Identify which cell holds the provided text, then report its (x, y) central coordinate. 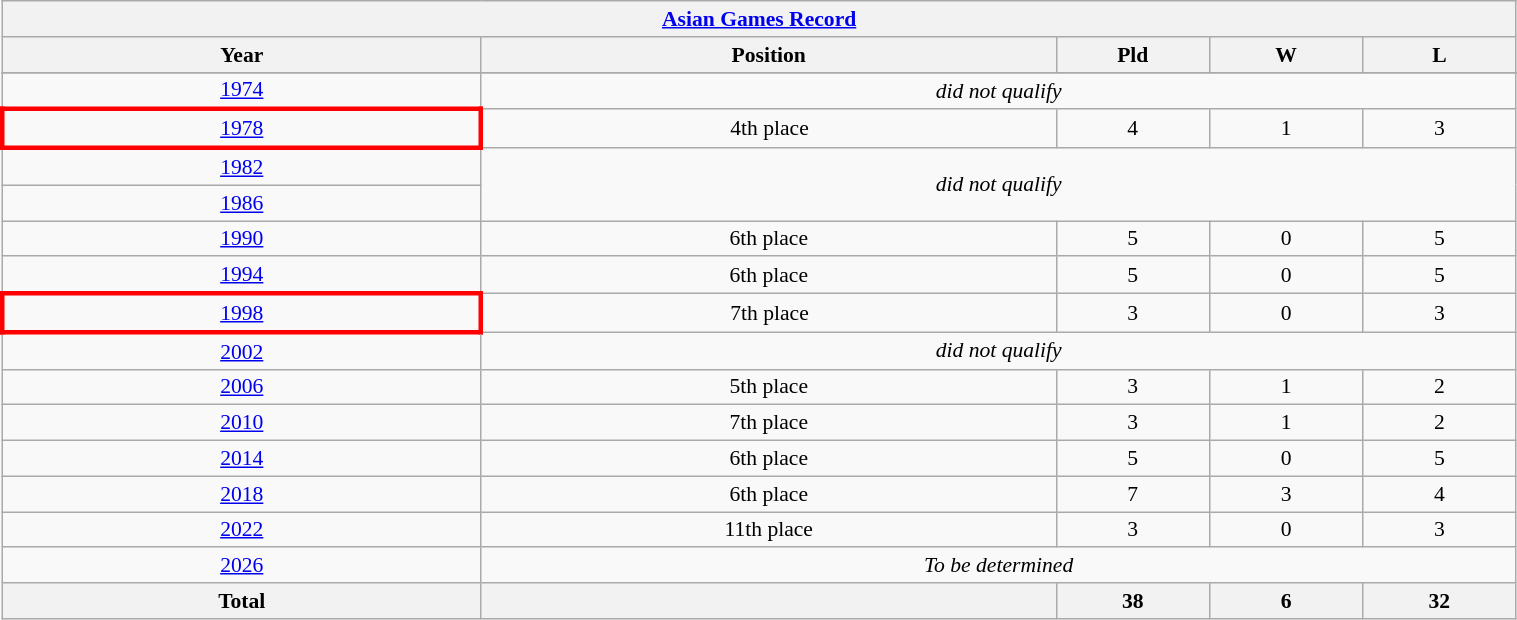
1982 (242, 166)
2010 (242, 423)
W (1286, 55)
1978 (242, 130)
38 (1132, 601)
1990 (242, 239)
1994 (242, 276)
2014 (242, 459)
Pld (1132, 55)
7 (1132, 494)
1986 (242, 203)
32 (1440, 601)
5th place (768, 387)
L (1440, 55)
2006 (242, 387)
1974 (242, 90)
2002 (242, 350)
2018 (242, 494)
2026 (242, 566)
2022 (242, 530)
Total (242, 601)
Year (242, 55)
To be determined (998, 566)
6 (1286, 601)
1998 (242, 314)
4th place (768, 130)
11th place (768, 530)
Asian Games Record (759, 19)
Position (768, 55)
